Detect which cell encompasses the target text, then output its [X, Y] center coordinate. 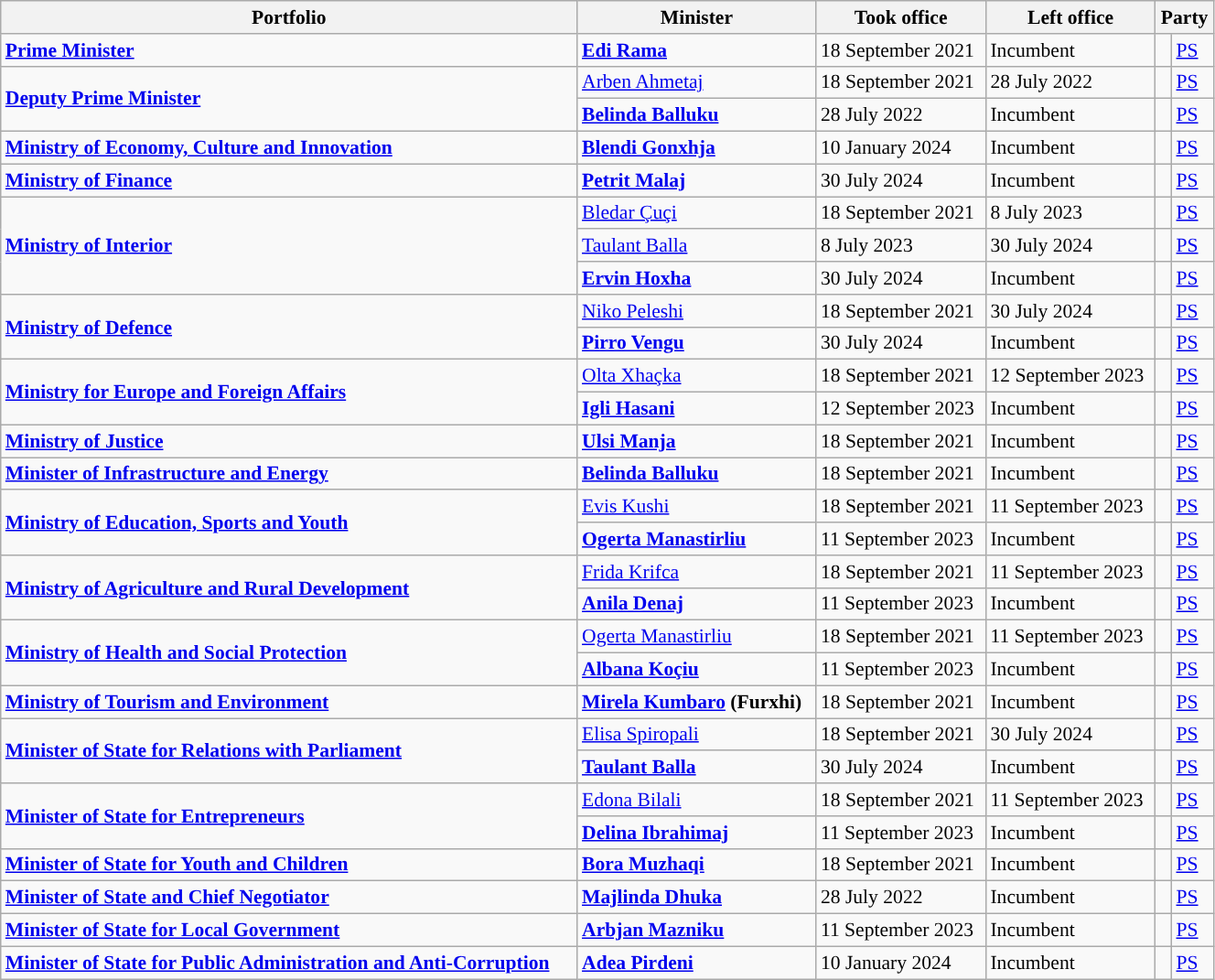
Majlinda Dhuka [697, 898]
Minister of Infrastructure and Energy [289, 474]
Edi Rama [697, 50]
Ministry of Tourism and Environment [289, 702]
Anila Denaj [697, 604]
Portfolio [289, 17]
Arbjan Mazniku [697, 931]
Mirela Kumbaro (Furxhi) [697, 702]
Ministry of Interior [289, 245]
Delina Ibrahimaj [697, 833]
Left office [1070, 17]
Ministry of Education, Sports and Youth [289, 523]
Bora Muzhaqi [697, 865]
Ministry of Defence [289, 328]
Blendi Gonxhja [697, 148]
Frida Krifca [697, 572]
Minister of State for Local Government [289, 931]
Albana Koçiu [697, 670]
Prime Minister [289, 50]
Petrit Malaj [697, 180]
Edona Bilali [697, 800]
Niko Peleshi [697, 311]
Ministry of Agriculture and Rural Development [289, 587]
Ervin Hoxha [697, 278]
Arben Ahmetaj [697, 82]
Party [1185, 17]
Ministry for Europe and Foreign Affairs [289, 392]
Minister of State for Relations with Parliament [289, 750]
Bledar Çuçi [697, 213]
Evis Kushi [697, 507]
Ulsi Manja [697, 441]
Ministry of Economy, Culture and Innovation [289, 148]
Ministry of Justice [289, 441]
Ministry of Finance [289, 180]
Deputy Prime Minister [289, 99]
Took office [900, 17]
Minister of State and Chief Negotiator [289, 898]
Minister [697, 17]
Olta Xhaçka [697, 376]
Adea Pirdeni [697, 963]
Minister of State for Entrepreneurs [289, 816]
Elisa Spiropali [697, 735]
Minister of State for Youth and Children [289, 865]
Minister of State for Public Administration and Anti-Corruption [289, 963]
Igli Hasani [697, 409]
Ministry of Health and Social Protection [289, 653]
Pirro Vengu [697, 343]
